Pinpoint the cell where the given text exists, returning its [x, y] midpoint coordinate. 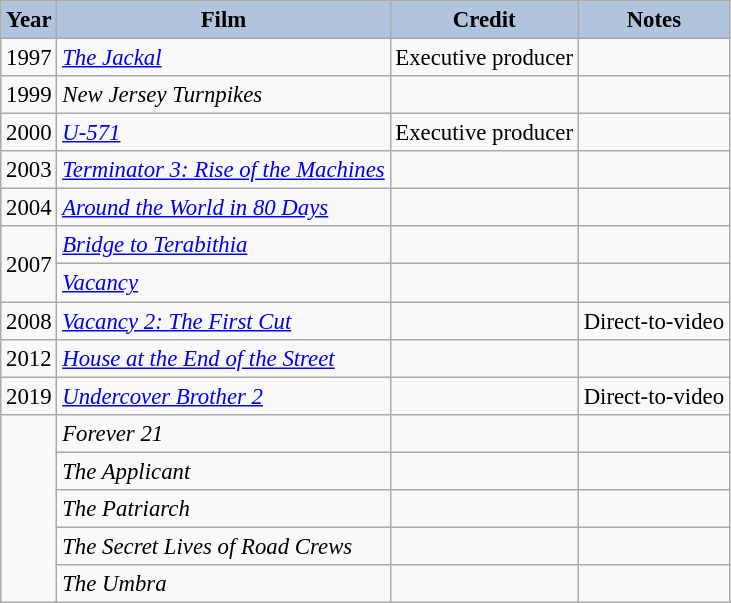
Forever 21 [224, 433]
The Jackal [224, 58]
1997 [29, 58]
Credit [484, 20]
2000 [29, 133]
The Secret Lives of Road Crews [224, 546]
Film [224, 20]
2004 [29, 208]
Year [29, 20]
Vacancy 2: The First Cut [224, 321]
2019 [29, 396]
Notes [654, 20]
New Jersey Turnpikes [224, 95]
Terminator 3: Rise of the Machines [224, 170]
Vacancy [224, 283]
Around the World in 80 Days [224, 208]
Undercover Brother 2 [224, 396]
2003 [29, 170]
Bridge to Terabithia [224, 245]
House at the End of the Street [224, 358]
U-571 [224, 133]
The Applicant [224, 471]
2008 [29, 321]
The Umbra [224, 584]
2007 [29, 264]
2012 [29, 358]
The Patriarch [224, 509]
1999 [29, 95]
